Pinpoint the cell where the given text exists, returning its [x, y] midpoint coordinate. 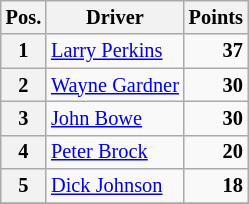
1 [24, 51]
Dick Johnson [115, 186]
4 [24, 152]
3 [24, 118]
Wayne Gardner [115, 85]
37 [216, 51]
20 [216, 152]
Points [216, 17]
Peter Brock [115, 152]
Driver [115, 17]
John Bowe [115, 118]
18 [216, 186]
2 [24, 85]
5 [24, 186]
Pos. [24, 17]
Larry Perkins [115, 51]
